Find where the given text appears and provide that cell's center as (X, Y) coordinate. 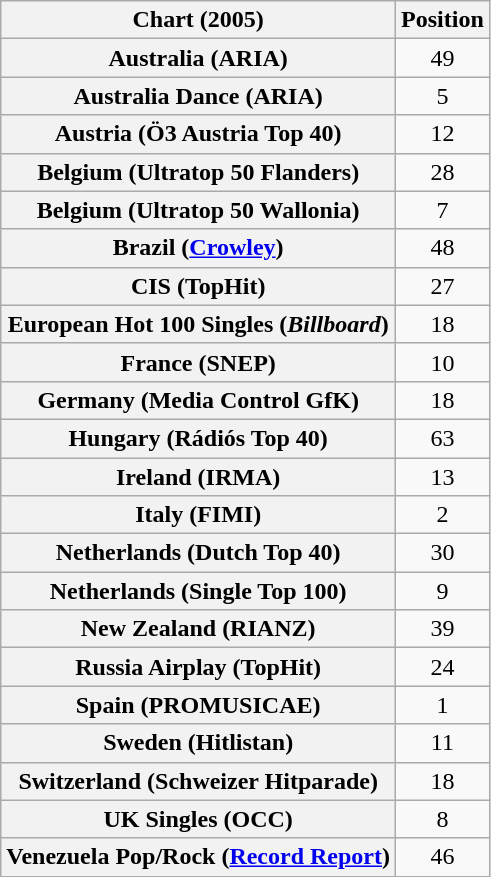
Italy (FIMI) (198, 515)
48 (443, 248)
2 (443, 515)
8 (443, 819)
27 (443, 286)
Switzerland (Schweizer Hitparade) (198, 781)
Russia Airplay (TopHit) (198, 667)
Australia Dance (ARIA) (198, 96)
Position (443, 20)
New Zealand (RIANZ) (198, 629)
11 (443, 743)
24 (443, 667)
Spain (PROMUSICAE) (198, 705)
9 (443, 591)
Australia (ARIA) (198, 58)
49 (443, 58)
Austria (Ö3 Austria Top 40) (198, 134)
1 (443, 705)
European Hot 100 Singles (Billboard) (198, 324)
Netherlands (Dutch Top 40) (198, 553)
Belgium (Ultratop 50 Wallonia) (198, 210)
12 (443, 134)
28 (443, 172)
Chart (2005) (198, 20)
CIS (TopHit) (198, 286)
10 (443, 362)
39 (443, 629)
Ireland (IRMA) (198, 477)
Belgium (Ultratop 50 Flanders) (198, 172)
Netherlands (Single Top 100) (198, 591)
France (SNEP) (198, 362)
13 (443, 477)
5 (443, 96)
Sweden (Hitlistan) (198, 743)
Brazil (Crowley) (198, 248)
Venezuela Pop/Rock (Record Report) (198, 857)
Hungary (Rádiós Top 40) (198, 438)
7 (443, 210)
46 (443, 857)
63 (443, 438)
UK Singles (OCC) (198, 819)
30 (443, 553)
Germany (Media Control GfK) (198, 400)
